Output the (x, y) coordinate of the center of the cell containing the given text.  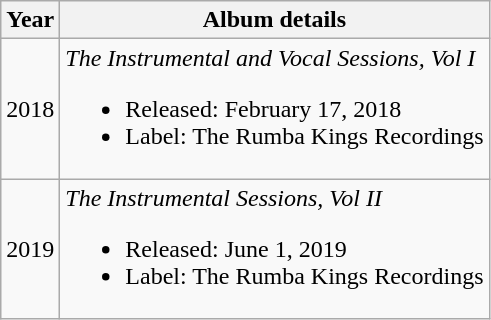
2018 (30, 109)
Year (30, 20)
The Instrumental Sessions, Vol IIReleased: June 1, 2019Label: The Rumba Kings Recordings (274, 249)
The Instrumental and Vocal Sessions, Vol IReleased: February 17, 2018Label: The Rumba Kings Recordings (274, 109)
Album details (274, 20)
2019 (30, 249)
